Return (x, y) of the center of cell containing provided text 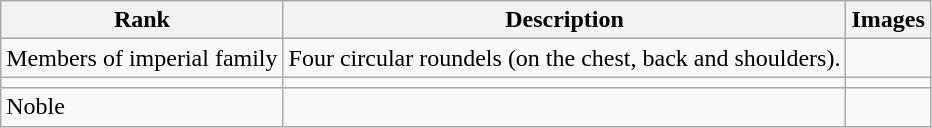
Description (564, 20)
Members of imperial family (142, 58)
Noble (142, 107)
Images (888, 20)
Four circular roundels (on the chest, back and shoulders). (564, 58)
Rank (142, 20)
